Find where the given text appears and provide that cell's center as [X, Y] coordinate. 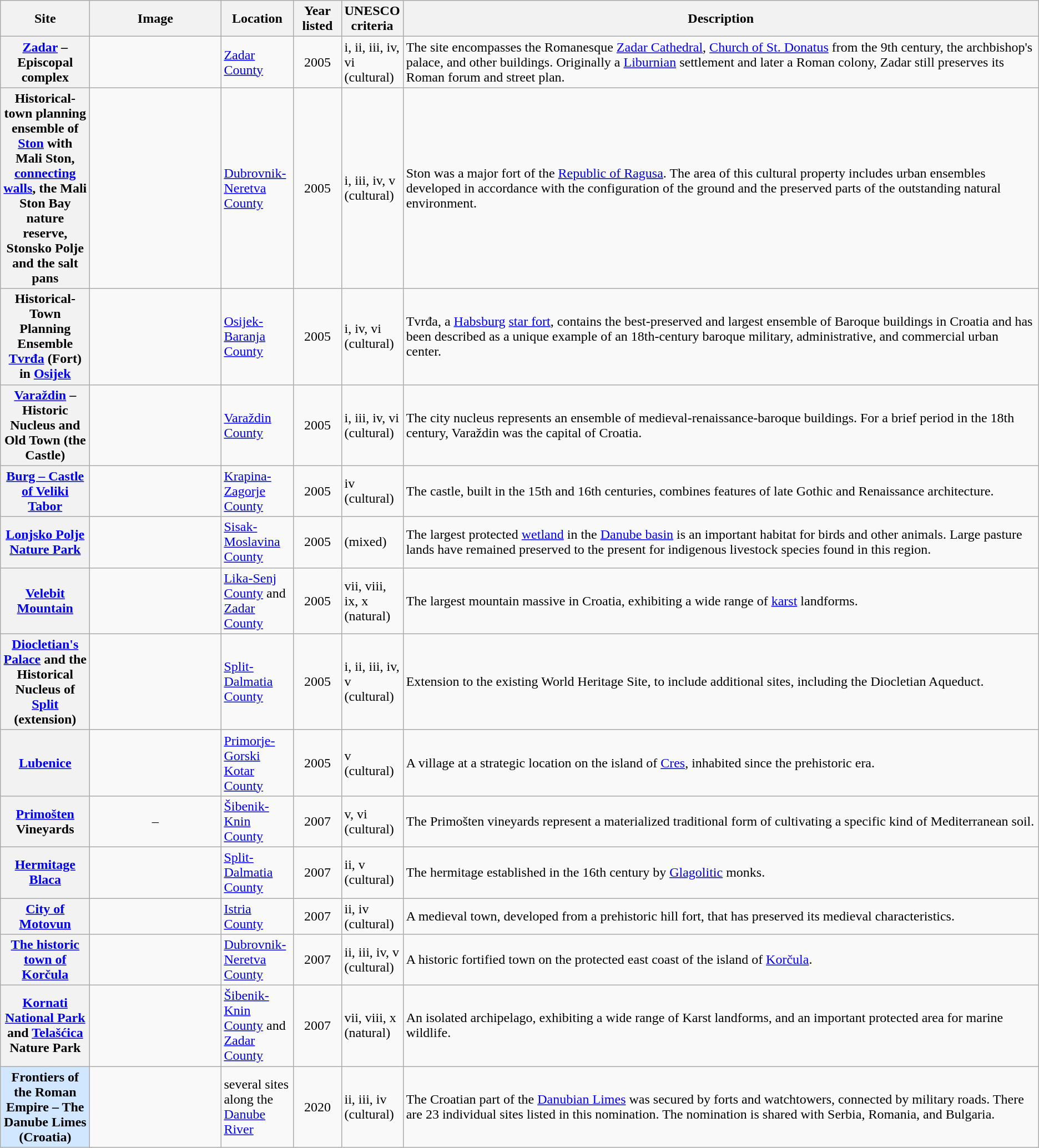
several sites along the Danube River [258, 1107]
Historical-town planning ensemble of Ston with Mali Ston, connecting walls, the Mali Ston Bay nature reserve, Stonsko Polje and the salt pans [46, 188]
Šibenik-Knin County [258, 821]
Location [258, 19]
Frontiers of the Roman Empire – The Danube Limes (Croatia) [46, 1107]
UNESCO criteria [372, 19]
v, vi (cultural) [372, 821]
ii, iv (cultural) [372, 916]
Lika-Senj County and Zadar County [258, 600]
i, iv, vi (cultural) [372, 336]
Lubenice [46, 762]
An isolated archipelago, exhibiting a wide range of Karst landforms, and an important protected area for marine wildlife. [720, 1026]
Kornati National Park and Telašćica Nature Park [46, 1026]
Krapina-Zagorje County [258, 491]
Year listed [317, 19]
Primorje-Gorski Kotar County [258, 762]
Diocletian's Palace and the Historical Nucleus of Split (extension) [46, 681]
Velebit Mountain [46, 600]
i, ii, iii, iv, vi (cultural) [372, 62]
Šibenik-Knin County and Zadar County [258, 1026]
A historic fortified town on the protected east coast of the island of Korčula. [720, 960]
Primošten Vineyards [46, 821]
i, iii, iv, v (cultural) [372, 188]
The hermitage established in the 16th century by Glagolitic monks. [720, 872]
i, ii, iii, iv, v (cultural) [372, 681]
Hermitage Blaca [46, 872]
The Primošten vineyards represent a materialized traditional form of cultivating a specific kind of Mediterranean soil. [720, 821]
Image [155, 19]
Zadar County [258, 62]
Zadar – Episcopal complex [46, 62]
Lonjsko Polje Nature Park [46, 542]
(mixed) [372, 542]
ii, v (cultural) [372, 872]
– [155, 821]
vii, viii, x (natural) [372, 1026]
Historical-Town Planning Ensemble Tvrđa (Fort) in Osijek [46, 336]
Description [720, 19]
v (cultural) [372, 762]
iv (cultural) [372, 491]
The castle, built in the 15th and 16th centuries, combines features of late Gothic and Renaissance architecture. [720, 491]
Sisak-Moslavina County [258, 542]
ii, iii, iv (cultural) [372, 1107]
Osijek-Baranja County [258, 336]
Varaždin – Historic Nucleus and Old Town (the Castle) [46, 425]
A medieval town, developed from a prehistoric hill fort, that has preserved its medieval characteristics. [720, 916]
The largest mountain massive in Croatia, exhibiting a wide range of karst landforms. [720, 600]
A village at a strategic location on the island of Cres, inhabited since the prehistoric era. [720, 762]
Varaždin County [258, 425]
Burg – Castle of Veliki Tabor [46, 491]
The historic town of Korčula [46, 960]
City of Motovun [46, 916]
Site [46, 19]
vii, viii, ix, x (natural) [372, 600]
i, iii, iv, vi (cultural) [372, 425]
ii, iii, iv, v (cultural) [372, 960]
2020 [317, 1107]
Extension to the existing World Heritage Site, to include additional sites, including the Diocletian Aqueduct. [720, 681]
Istria County [258, 916]
